Determine the (x, y) coordinate at the center of the cell enclosing the given text.  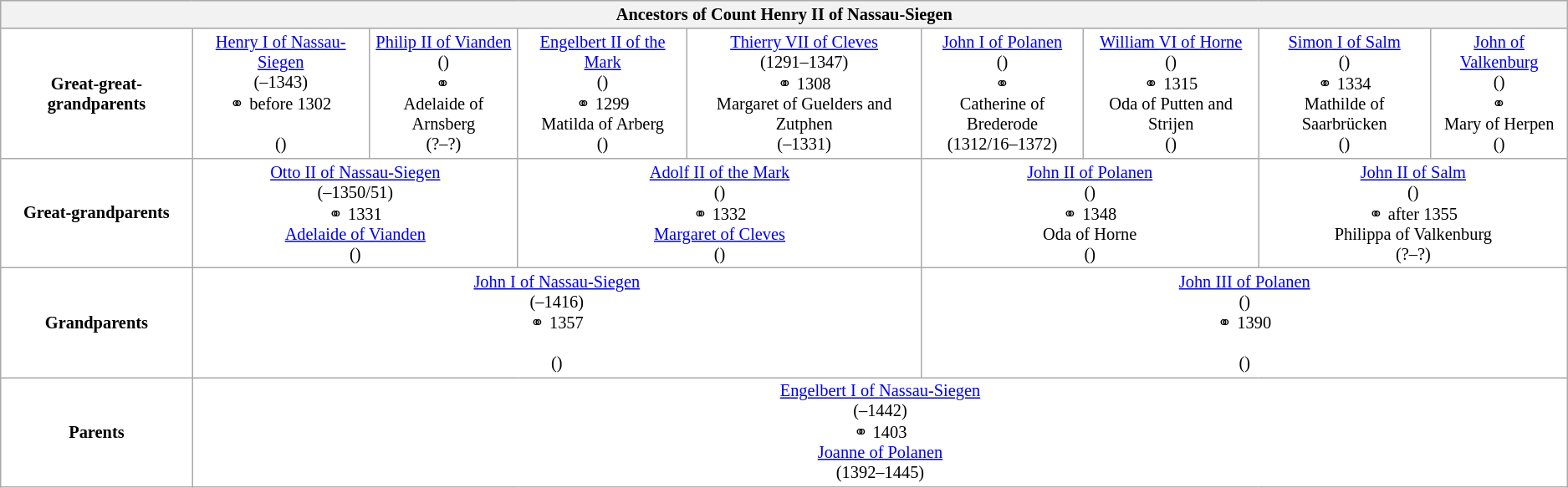
John of Valkenburg()⚭Mary of Herpen() (1499, 94)
Parents (97, 431)
John I of Nassau-Siegen(–1416)⚭ 1357() (557, 323)
Great-great-grandparents (97, 94)
Thierry VII of Cleves(1291–1347)⚭ 1308Margaret of Guelders and Zutphen(–1331) (804, 94)
Adolf II of the Mark()⚭ 1332Margaret of Cleves() (719, 212)
John II of Salm()⚭ after 1355Philippa of Valkenburg(?–?) (1413, 212)
Great-grandparents (97, 212)
John I of Polanen()⚭Catherine of Brederode(1312/16–1372) (1003, 94)
William VI of Horne()⚭ 1315Oda of Putten and Strijen() (1171, 94)
Engelbert II of the Mark()⚭ 1299Matilda of Arberg() (602, 94)
Engelbert I of Nassau-Siegen(–1442)⚭ 1403Joanne of Polanen(1392–1445) (880, 431)
John II of Polanen()⚭ 1348Oda of Horne() (1090, 212)
John III of Polanen()⚭ 1390() (1244, 323)
Simon I of Salm()⚭ 1334Mathilde of Saarbrücken() (1345, 94)
Philip II of Vianden()⚭Adelaide of Arnsberg(?–?) (443, 94)
Ancestors of Count Henry II of Nassau-Siegen (784, 14)
Otto II of Nassau-Siegen(–1350/51)⚭ 1331Adelaide of Vianden() (355, 212)
Henry I of Nassau-Siegen(–1343)⚭ before 1302() (281, 94)
Grandparents (97, 323)
